Search for the cell housing the specified text and yield its [x, y] center coordinate. 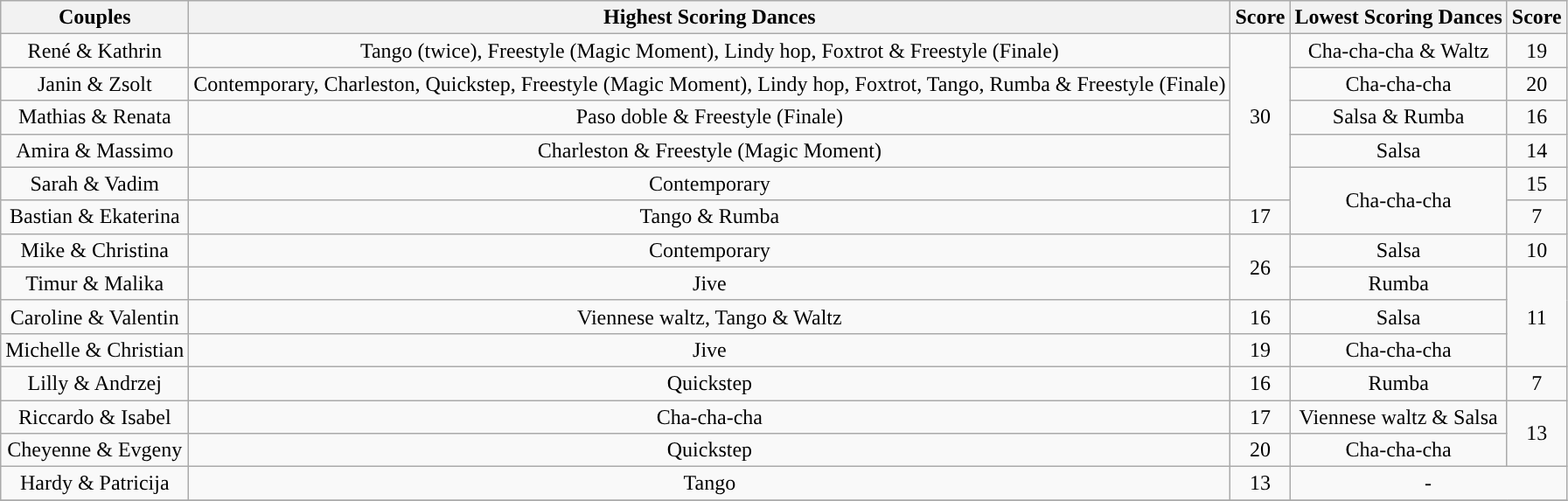
15 [1537, 184]
Viennese waltz, Tango & Waltz [710, 317]
Cha-cha-cha & Waltz [1398, 51]
René & Kathrin [94, 51]
Cheyenne & Evgeny [94, 450]
Sarah & Vadim [94, 184]
Lilly & Andrzej [94, 383]
Paso doble & Freestyle (Finale) [710, 117]
30 [1260, 117]
Tango & Rumba [710, 217]
Contemporary, Charleston, Quickstep, Freestyle (Magic Moment), Lindy hop, Foxtrot, Tango, Rumba & Freestyle (Finale) [710, 84]
Janin & Zsolt [94, 84]
- [1428, 484]
Michelle & Christian [94, 350]
Hardy & Patricija [94, 484]
Bastian & Ekaterina [94, 217]
26 [1260, 267]
Amira & Massimo [94, 150]
Caroline & Valentin [94, 317]
Charleston & Freestyle (Magic Moment) [710, 150]
Timur & Malika [94, 283]
Mike & Christina [94, 250]
Riccardo & Isabel [94, 417]
Mathias & Renata [94, 117]
Viennese waltz & Salsa [1398, 417]
10 [1537, 250]
11 [1537, 317]
Tango [710, 484]
Lowest Scoring Dances [1398, 17]
Couples [94, 17]
Highest Scoring Dances [710, 17]
Tango (twice), Freestyle (Magic Moment), Lindy hop, Foxtrot & Freestyle (Finale) [710, 51]
14 [1537, 150]
Salsa & Rumba [1398, 117]
